Detect which cell encompasses the target text, then output its (x, y) center coordinate. 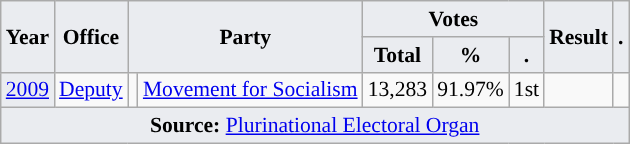
91.97% (470, 90)
1st (526, 90)
13,283 (398, 90)
Year (28, 36)
Votes (454, 19)
2009 (28, 90)
Source: Plurinational Electoral Organ (315, 126)
Total (398, 55)
Deputy (91, 90)
Movement for Socialism (250, 90)
% (470, 55)
Result (578, 36)
Party (246, 36)
Office (91, 36)
